Search for the cell housing the specified text and yield its [x, y] center coordinate. 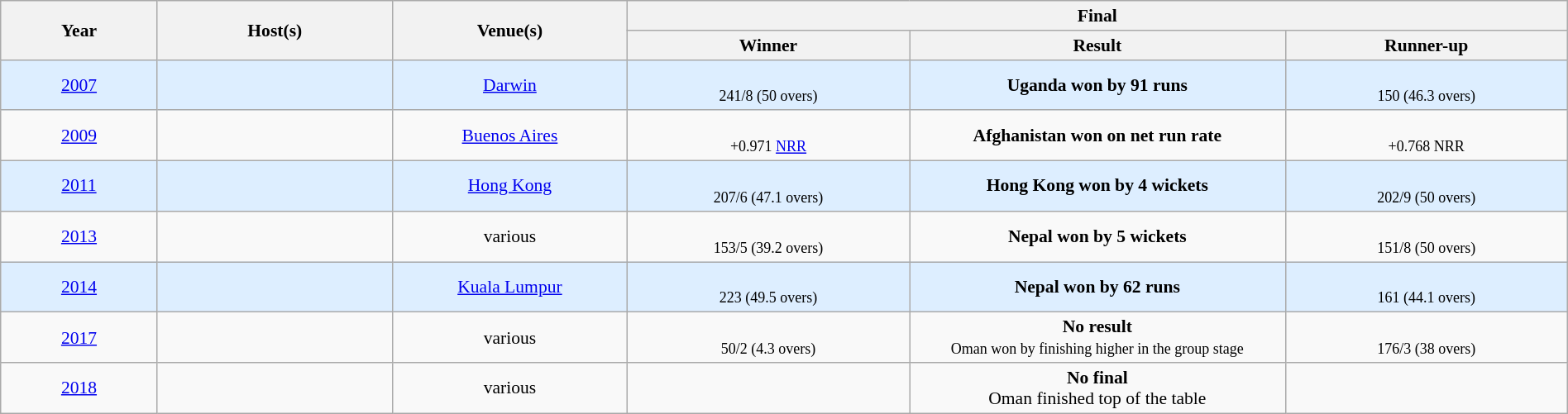
Venue(s) [509, 30]
Uganda won by 91 runs [1098, 84]
Afghanistan won on net run rate [1098, 136]
Buenos Aires [509, 136]
Runner-up [1426, 45]
Hong Kong [509, 187]
+0.768 NRR [1426, 136]
Result [1098, 45]
2018 [79, 388]
161 (44.1 overs) [1426, 288]
202/9 (50 overs) [1426, 187]
2017 [79, 337]
50/2 (4.3 overs) [769, 337]
Kuala Lumpur [509, 288]
+0.971 NRR [769, 136]
207/6 (47.1 overs) [769, 187]
151/8 (50 overs) [1426, 236]
223 (49.5 overs) [769, 288]
Darwin [509, 84]
Final [1098, 16]
241/8 (50 overs) [769, 84]
No finalOman finished top of the table [1098, 388]
Nepal won by 62 runs [1098, 288]
Nepal won by 5 wickets [1098, 236]
2014 [79, 288]
2011 [79, 187]
153/5 (39.2 overs) [769, 236]
2007 [79, 84]
2009 [79, 136]
Hong Kong won by 4 wickets [1098, 187]
Winner [769, 45]
No resultOman won by finishing higher in the group stage [1098, 337]
150 (46.3 overs) [1426, 84]
Year [79, 30]
176/3 (38 overs) [1426, 337]
2013 [79, 236]
Host(s) [275, 30]
